From the cell containing the given text, extract its center point as (X, Y) coordinate. 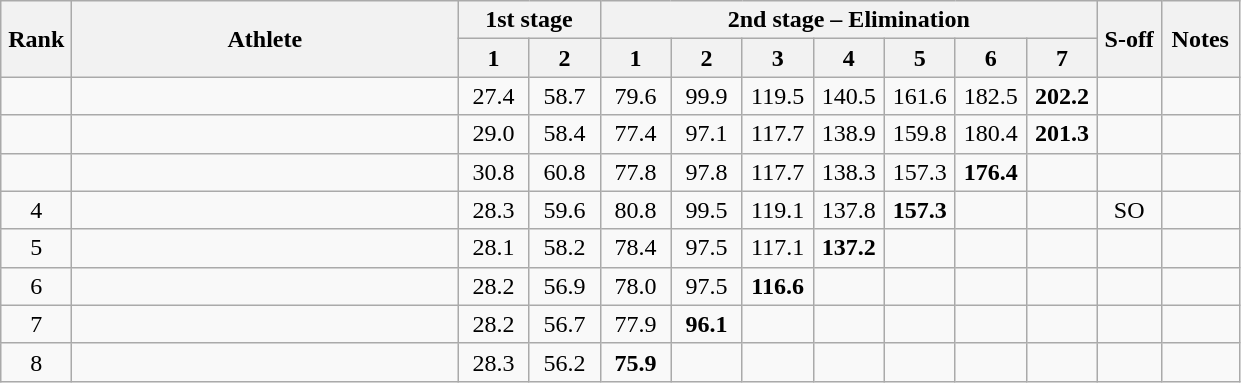
Rank (36, 39)
180.4 (990, 134)
SO (1129, 210)
116.6 (778, 286)
159.8 (920, 134)
161.6 (920, 96)
59.6 (564, 210)
79.6 (636, 96)
97.8 (706, 172)
75.9 (636, 362)
29.0 (494, 134)
137.8 (848, 210)
Athlete (265, 39)
78.0 (636, 286)
77.8 (636, 172)
137.2 (848, 248)
1st stage (529, 20)
201.3 (1062, 134)
99.9 (706, 96)
97.1 (706, 134)
119.5 (778, 96)
58.2 (564, 248)
8 (36, 362)
56.9 (564, 286)
77.4 (636, 134)
28.1 (494, 248)
56.2 (564, 362)
60.8 (564, 172)
140.5 (848, 96)
78.4 (636, 248)
27.4 (494, 96)
138.3 (848, 172)
176.4 (990, 172)
58.4 (564, 134)
77.9 (636, 324)
117.1 (778, 248)
138.9 (848, 134)
Notes (1200, 39)
119.1 (778, 210)
3 (778, 58)
202.2 (1062, 96)
96.1 (706, 324)
182.5 (990, 96)
80.8 (636, 210)
58.7 (564, 96)
99.5 (706, 210)
56.7 (564, 324)
2nd stage – Elimination (848, 20)
30.8 (494, 172)
S-off (1129, 39)
